Output the [x, y] coordinate of the center of the cell containing the given text.  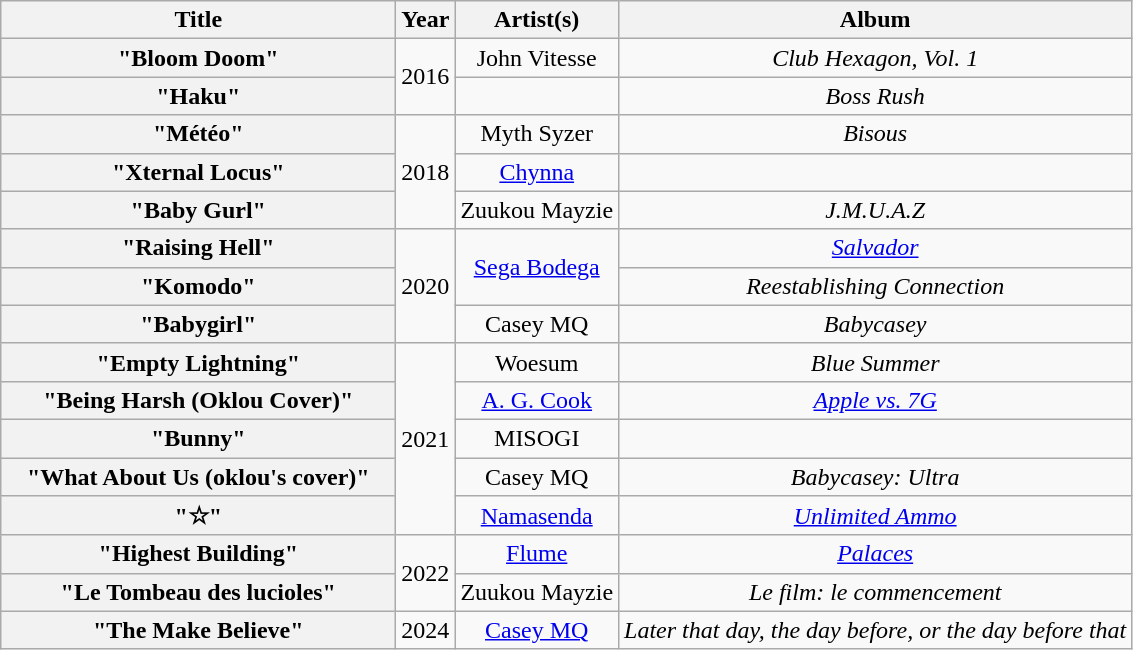
"Babygirl" [198, 324]
"Empty Lightning" [198, 362]
Club Hexagon, Vol. 1 [876, 58]
"Baby Gurl" [198, 210]
John Vitesse [537, 58]
"☆" [198, 516]
Salvador [876, 248]
Woesum [537, 362]
Artist(s) [537, 20]
J.M.U.A.Z [876, 210]
"Being Harsh (Oklou Cover)" [198, 400]
"Highest Building" [198, 554]
2016 [426, 77]
"Xternal Locus" [198, 172]
Album [876, 20]
"Le Tombeau des lucioles" [198, 592]
2020 [426, 286]
Myth Syzer [537, 134]
Later that day, the day before, or the day before that [876, 630]
Apple vs. 7G [876, 400]
"Bunny" [198, 438]
Year [426, 20]
Namasenda [537, 516]
Reestablishing Connection [876, 286]
Le film: le commencement [876, 592]
"Bloom Doom" [198, 58]
2021 [426, 439]
"The Make Believe" [198, 630]
"What About Us (oklou's cover)" [198, 477]
"Komodo" [198, 286]
Unlimited Ammo [876, 516]
Blue Summer [876, 362]
Flume [537, 554]
Chynna [537, 172]
Boss Rush [876, 96]
"Raising Hell" [198, 248]
"Météo" [198, 134]
Babycasey: Ultra [876, 477]
MISOGI [537, 438]
2022 [426, 573]
Sega Bodega [537, 267]
Bisous [876, 134]
2018 [426, 172]
2024 [426, 630]
"Haku" [198, 96]
Title [198, 20]
Palaces [876, 554]
Babycasey [876, 324]
A. G. Cook [537, 400]
